Extract the [x, y] coordinate from the center of the cell holding the provided text.  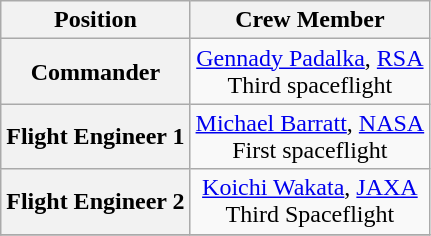
Flight Engineer 1 [96, 136]
Crew Member [310, 20]
Flight Engineer 2 [96, 202]
Michael Barratt, NASAFirst spaceflight [310, 136]
Koichi Wakata, JAXAThird Spaceflight [310, 202]
Commander [96, 72]
Gennady Padalka, RSAThird spaceflight [310, 72]
Position [96, 20]
